Extract the [X, Y] coordinate from the center of the cell holding the provided text.  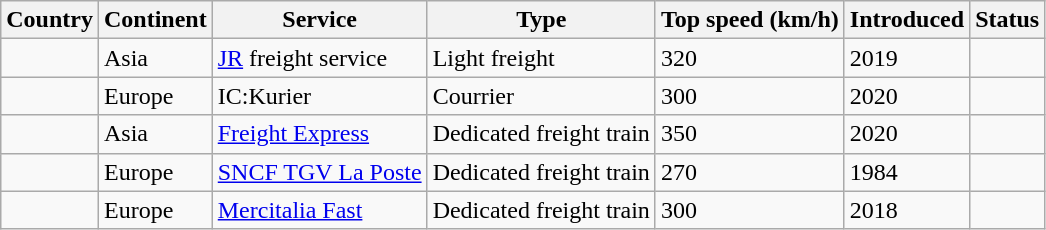
Top speed (km/h) [750, 20]
Light freight [541, 58]
Introduced [906, 20]
Service [320, 20]
2019 [906, 58]
1984 [906, 172]
2018 [906, 210]
350 [750, 134]
Freight Express [320, 134]
Type [541, 20]
Courrier [541, 96]
JR freight service [320, 58]
Country [50, 20]
320 [750, 58]
Status [1008, 20]
IC:Kurier [320, 96]
270 [750, 172]
Continent [155, 20]
SNCF TGV La Poste [320, 172]
Mercitalia Fast [320, 210]
